Output the [X, Y] coordinate of the center of the cell containing the given text.  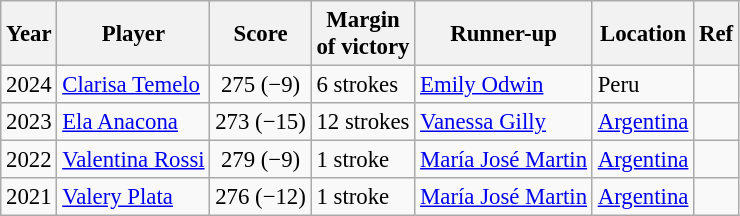
Marginof victory [363, 34]
Valery Plata [134, 197]
2021 [29, 197]
12 strokes [363, 122]
Peru [642, 85]
Clarisa Temelo [134, 85]
273 (−15) [260, 122]
279 (−9) [260, 160]
Vanessa Gilly [504, 122]
Runner-up [504, 34]
Location [642, 34]
Score [260, 34]
Ref [716, 34]
6 strokes [363, 85]
2022 [29, 160]
Valentina Rossi [134, 160]
276 (−12) [260, 197]
Year [29, 34]
Player [134, 34]
2023 [29, 122]
Ela Anacona [134, 122]
Emily Odwin [504, 85]
2024 [29, 85]
275 (−9) [260, 85]
